Locate the cell with the specified text and output its [X, Y] center coordinate. 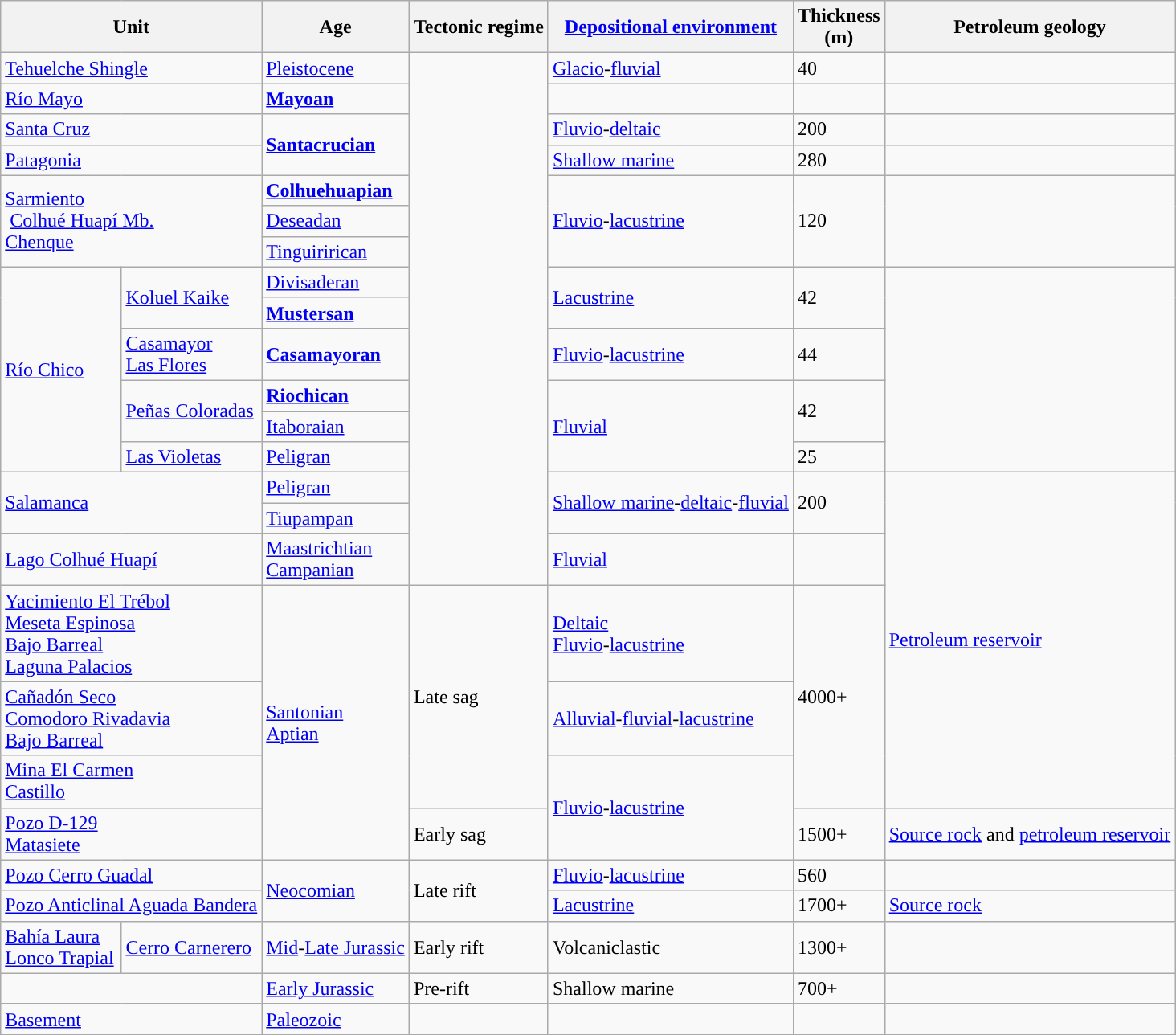
Early sag [479, 834]
Unit [132, 27]
Río Chico [61, 370]
Cerro Carnerero [191, 947]
Petroleum reservoir [1030, 640]
1300+ [839, 947]
SantonianAptian [336, 723]
Source rock [1030, 906]
MaastrichtianCampanian [336, 559]
Thickness(m) [839, 27]
Tinguirirican [336, 252]
Cañadón SecoComodoro RivadaviaBajo Barreal [132, 718]
120 [839, 221]
Tectonic regime [479, 27]
Petroleum geology [1030, 27]
Pozo D-129Matasiete [132, 834]
Basement [132, 1019]
Mayoan [336, 99]
Tehuelche Shingle [132, 68]
40 [839, 68]
Peñas Coloradas [191, 411]
Alluvial-fluvial-lacustrine [670, 718]
4000+ [839, 697]
Glacio-fluvial [670, 68]
DeltaicFluvio-lacustrine [670, 633]
Neocomian [336, 890]
Pozo Anticlinal Aguada Bandera [132, 906]
Santa Cruz [132, 129]
Mustersan [336, 313]
Source rock and petroleum reservoir [1030, 834]
Colhuehuapian [336, 190]
Río Mayo [132, 99]
Pozo Cerro Guadal [132, 875]
Deseadan [336, 221]
Early rift [479, 947]
Shallow marine-deltaic-fluvial [670, 503]
Fluvio-deltaic [670, 129]
Las Violetas [191, 457]
Sarmiento Colhué Huapí Mb.Chenque [132, 221]
Mina El CarmenCastillo [132, 781]
Age [336, 27]
Patagonia [132, 160]
1500+ [839, 834]
Bahía LauraLonco Trapial [61, 947]
Pleistocene [336, 68]
Yacimiento El TrébolMeseta EspinosaBajo BarrealLaguna Palacios [132, 633]
Divisaderan [336, 282]
Santacrucian [336, 145]
Koluel Kaike [191, 297]
44 [839, 354]
Salamanca [132, 503]
Volcaniclastic [670, 947]
Tiupampan [336, 518]
25 [839, 457]
Lago Colhué Huapí [132, 559]
Casamayoran [336, 354]
Late sag [479, 697]
1700+ [839, 906]
280 [839, 160]
Paleozoic [336, 1019]
560 [839, 875]
Late rift [479, 890]
Pre-rift [479, 988]
Depositional environment [670, 27]
Itaboraian [336, 427]
Early Jurassic [336, 988]
700+ [839, 988]
CasamayorLas Flores [191, 354]
Riochican [336, 395]
Mid-Late Jurassic [336, 947]
